Detect which cell encompasses the target text, then output its (X, Y) center coordinate. 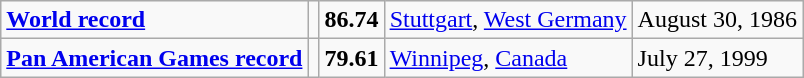
79.61 (352, 58)
Winnipeg, Canada (508, 58)
Pan American Games record (154, 58)
August 30, 1986 (717, 20)
July 27, 1999 (717, 58)
86.74 (352, 20)
Stuttgart, West Germany (508, 20)
World record (154, 20)
